Locate the cell with the specified text and output its (x, y) center coordinate. 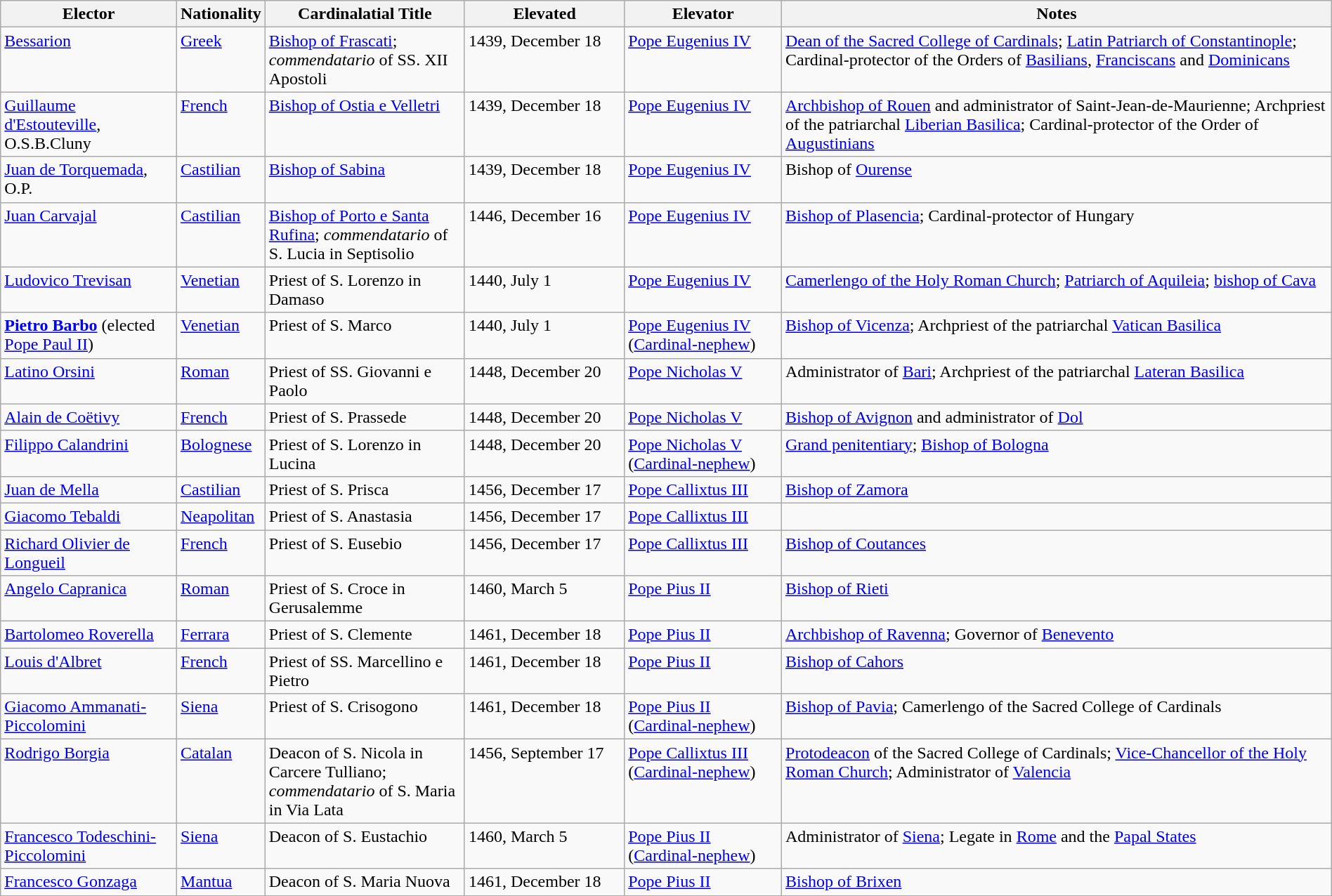
1446, December 16 (544, 235)
Bishop of Coutances (1057, 552)
Neapolitan (221, 516)
Juan Carvajal (89, 235)
Priest of S. Prassede (365, 417)
Filippo Calandrini (89, 454)
Alain de Coëtivy (89, 417)
Giacomo Tebaldi (89, 516)
Pietro Barbo (elected Pope Paul II) (89, 336)
Bishop of Pavia; Camerlengo of the Sacred College of Cardinals (1057, 716)
Bishop of Ourense (1057, 180)
Grand penitentiary; Bishop of Bologna (1057, 454)
Protodeacon of the Sacred College of Cardinals; Vice-Chancellor of the Holy Roman Church; Administrator of Valencia (1057, 781)
Pope Eugenius IV (Cardinal-nephew) (703, 336)
Priest of SS. Giovanni e Paolo (365, 381)
Bishop of Plasencia; Cardinal-protector of Hungary (1057, 235)
Rodrigo Borgia (89, 781)
Francesco Todeschini-Piccolomini (89, 845)
Bishop of Porto e Santa Rufina; commendatario of S. Lucia in Septisolio (365, 235)
Bishop of Frascati; commendatario of SS. XII Apostoli (365, 60)
Elector (89, 14)
Francesco Gonzaga (89, 882)
Bishop of Avignon and administrator of Dol (1057, 417)
Bishop of Rieti (1057, 598)
Bishop of Ostia e Velletri (365, 124)
Ludovico Trevisan (89, 289)
Bishop of Brixen (1057, 882)
Deacon of S. Eustachio (365, 845)
Bartolomeo Roverella (89, 635)
Bolognese (221, 454)
Elevator (703, 14)
Deacon of S. Nicola in Carcere Tulliano; commendatario of S. Maria in Via Lata (365, 781)
Mantua (221, 882)
Dean of the Sacred College of Cardinals; Latin Patriarch of Constantinople; Cardinal-protector of the Orders of Basilians, Franciscans and Dominicans (1057, 60)
Juan de Torquemada, O.P. (89, 180)
Richard Olivier de Longueil (89, 552)
Priest of S. Anastasia (365, 516)
Priest of S. Clemente (365, 635)
Administrator of Siena; Legate in Rome and the Papal States (1057, 845)
Archbishop of Ravenna; Governor of Benevento (1057, 635)
Guillaume d'Estouteville, O.S.B.Cluny (89, 124)
Administrator of Bari; Archpriest of the patriarchal Lateran Basilica (1057, 381)
Priest of S. Lorenzo in Lucina (365, 454)
Giacomo Ammanati-Piccolomini (89, 716)
Priest of S. Prisca (365, 489)
Priest of S. Lorenzo in Damaso (365, 289)
Angelo Capranica (89, 598)
Cardinalatial Title (365, 14)
Greek (221, 60)
Pope Callixtus III (Cardinal-nephew) (703, 781)
Bessarion (89, 60)
Pope Nicholas V (Cardinal-nephew) (703, 454)
Priest of S. Croce in Gerusalemme (365, 598)
Priest of S. Eusebio (365, 552)
Bishop of Cahors (1057, 671)
1456, September 17 (544, 781)
Nationality (221, 14)
Bishop of Sabina (365, 180)
Ferrara (221, 635)
Camerlengo of the Holy Roman Church; Patriarch of Aquileia; bishop of Cava (1057, 289)
Priest of S. Marco (365, 336)
Bishop of Vicenza; Archpriest of the patriarchal Vatican Basilica (1057, 336)
Priest of SS. Marcellino e Pietro (365, 671)
Catalan (221, 781)
Deacon of S. Maria Nuova (365, 882)
Elevated (544, 14)
Priest of S. Crisogono (365, 716)
Latino Orsini (89, 381)
Notes (1057, 14)
Bishop of Zamora (1057, 489)
Louis d'Albret (89, 671)
Juan de Mella (89, 489)
